Pinpoint the cell where the given text exists, returning its [x, y] midpoint coordinate. 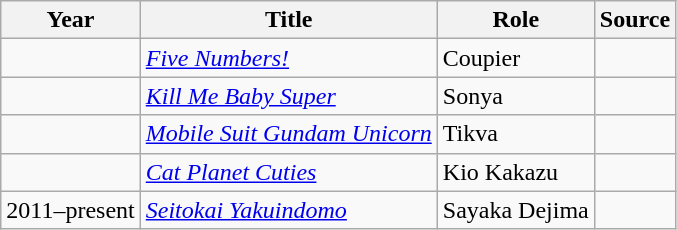
Sayaka Dejima [516, 210]
Five Numbers! [288, 58]
Tikva [516, 134]
Kio Kakazu [516, 172]
Cat Planet Cuties [288, 172]
Role [516, 20]
Title [288, 20]
Year [70, 20]
Sonya [516, 96]
Coupier [516, 58]
Seitokai Yakuindomo [288, 210]
Mobile Suit Gundam Unicorn [288, 134]
Source [634, 20]
Kill Me Baby Super [288, 96]
2011–present [70, 210]
